Pinpoint the cell where the given text exists, returning its [x, y] midpoint coordinate. 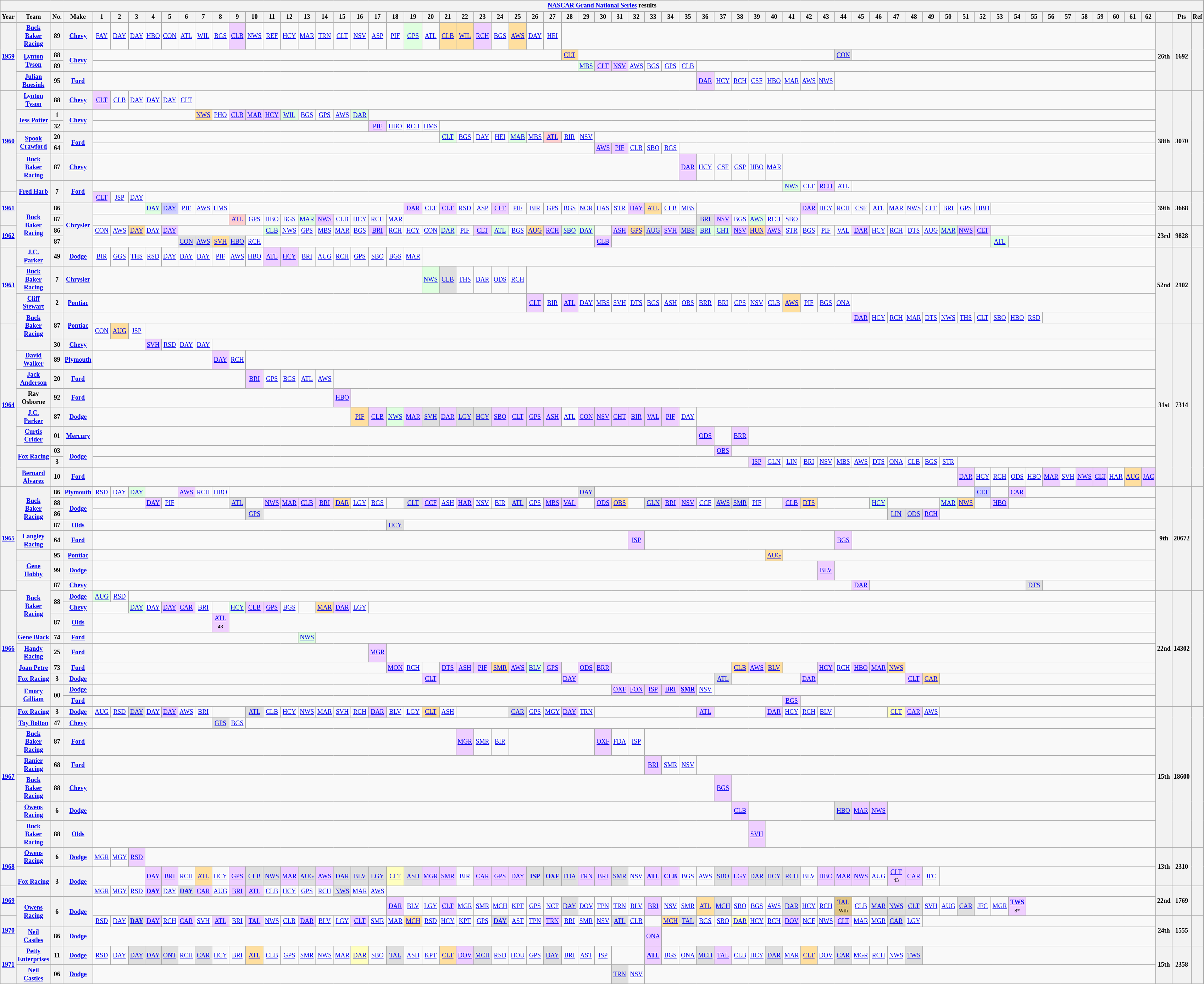
38th [1164, 141]
1692 [1182, 56]
74 [57, 638]
Ray Osborne [33, 398]
1769 [1182, 901]
Ranier Racing [33, 765]
53 [1000, 17]
57 [1068, 17]
52nd [1164, 285]
Petty Enterprises [33, 955]
39th [1164, 209]
1961 [9, 209]
60 [1116, 17]
PHO [221, 115]
1555 [1182, 930]
1959 [9, 56]
59 [1100, 17]
9828 [1182, 236]
9 [237, 17]
22 [465, 17]
Cliff Stewart [33, 303]
99 [57, 571]
TWS8* [1017, 906]
00 [57, 695]
ONT [170, 955]
38 [740, 17]
2358 [1182, 964]
20672 [1182, 539]
33 [653, 17]
Gene Hobby [33, 571]
68 [57, 765]
HUN [757, 230]
2102 [1182, 285]
1965 [9, 539]
37 [723, 17]
14 [324, 17]
01 [57, 436]
06 [57, 974]
52 [983, 17]
9th [1164, 539]
HOU [518, 955]
26th [1164, 56]
Ref [1198, 17]
29 [586, 17]
NOR [586, 209]
54 [1017, 17]
34 [671, 17]
19 [413, 17]
40 [774, 17]
Langley Racing [33, 540]
1963 [9, 285]
Bernard Alvarez [33, 477]
Mercury [78, 436]
12 [289, 17]
36 [705, 17]
8 [221, 17]
27 [553, 17]
45 [861, 17]
NASCAR Grand National Series results [602, 6]
REF [272, 36]
MON [395, 667]
1960 [9, 141]
16 [360, 17]
TWS [914, 955]
18600 [1182, 777]
Handy Racing [33, 653]
92 [57, 398]
Joan Petre [33, 667]
61 [1133, 17]
23rd [1164, 236]
1964 [9, 405]
TALWth [843, 906]
ATL43 [221, 623]
HAS [603, 209]
GSP [740, 167]
1968 [9, 867]
3070 [1182, 141]
FAY [102, 36]
MAB [518, 137]
Curtis Crider [33, 436]
14302 [1182, 649]
1962 [9, 236]
18 [395, 17]
Pts [1182, 17]
7314 [1182, 405]
GGS [120, 257]
Make [78, 17]
5 [170, 17]
50 [948, 17]
Toy Bolton [33, 723]
51 [966, 17]
JAC [1148, 477]
1967 [9, 777]
1969 [9, 901]
3668 [1182, 209]
58 [1084, 17]
44 [843, 17]
28 [570, 17]
24th [1164, 930]
46 [878, 17]
2310 [1182, 867]
23 [483, 17]
41 [792, 17]
Jess Potter [33, 121]
Team [33, 17]
4 [153, 17]
03 [57, 451]
56 [1051, 17]
48 [914, 17]
43 [826, 17]
David Walker [33, 360]
55 [1034, 17]
1966 [9, 649]
21 [448, 17]
Gene Black [33, 638]
62 [1148, 17]
35 [688, 17]
15 [342, 17]
13th [1164, 867]
31 [620, 17]
42 [809, 17]
13 [307, 17]
No. [57, 17]
FON [636, 690]
Julian Buesink [33, 81]
Emory Gilliam [33, 695]
26 [535, 17]
73 [57, 667]
31st [1164, 405]
Spook Crawford [33, 143]
1971 [9, 964]
1970 [9, 930]
39 [757, 17]
24 [500, 17]
Year [9, 17]
Fred Harb [33, 192]
17 [377, 17]
Jack Anderson [33, 379]
CLT43 [896, 876]
